Return the [X, Y] coordinate for the center point of the cell that contains the specified text.  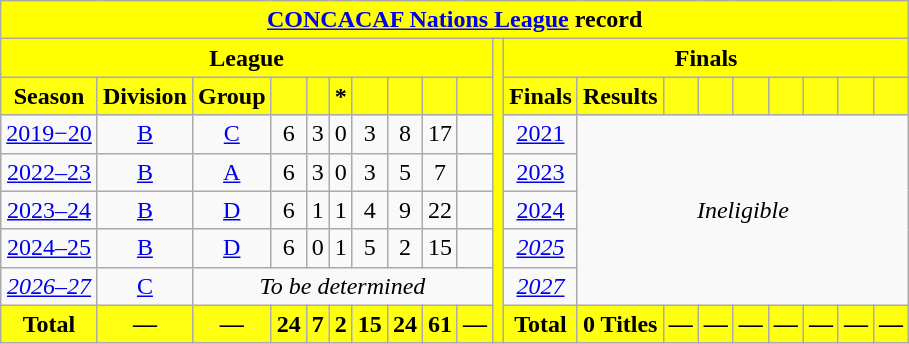
* [340, 96]
Season [50, 96]
2026–27 [50, 286]
2027 [541, 286]
17 [440, 134]
2022–23 [50, 172]
2024–25 [50, 248]
2023 [541, 172]
0 Titles [620, 324]
Division [144, 96]
2019−20 [50, 134]
61 [440, 324]
2023–24 [50, 210]
To be determined [342, 286]
22 [440, 210]
Results [620, 96]
8 [404, 134]
Ineligible [742, 210]
2021 [541, 134]
A [232, 172]
9 [404, 210]
4 [370, 210]
2025 [541, 248]
CONCACAF Nations League record [455, 20]
Group [232, 96]
League [247, 58]
2024 [541, 210]
